Scan for the cell matching the given text and deliver its (x, y) coordinate at center. 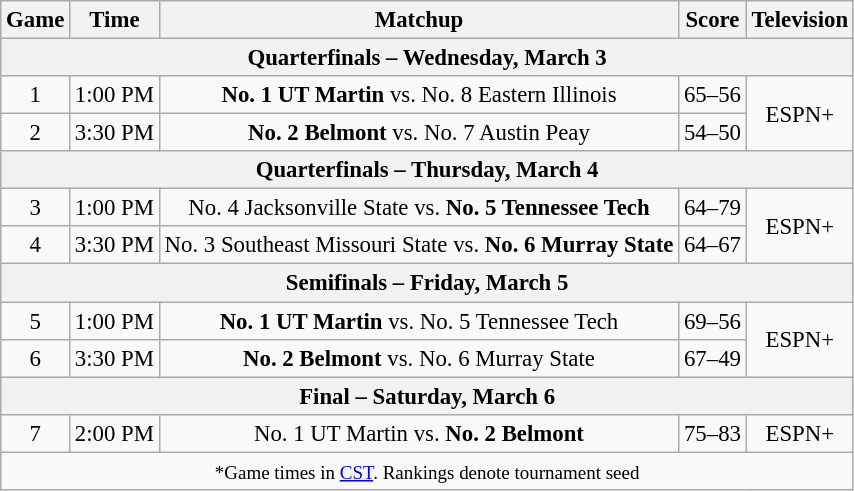
Television (800, 20)
Final – Saturday, March 6 (428, 396)
6 (36, 358)
5 (36, 321)
No. 2 Belmont vs. No. 6 Murray State (418, 358)
Semifinals – Friday, March 5 (428, 283)
*Game times in CST. Rankings denote tournament seed (428, 471)
No. 1 UT Martin vs. No. 2 Belmont (418, 433)
67–49 (713, 358)
No. 1 UT Martin vs. No. 5 Tennessee Tech (418, 321)
64–79 (713, 208)
Quarterfinals – Wednesday, March 3 (428, 58)
Score (713, 20)
Matchup (418, 20)
7 (36, 433)
64–67 (713, 245)
No. 3 Southeast Missouri State vs. No. 6 Murray State (418, 245)
4 (36, 245)
69–56 (713, 321)
54–50 (713, 133)
3 (36, 208)
75–83 (713, 433)
2 (36, 133)
Time (115, 20)
Quarterfinals – Thursday, March 4 (428, 170)
No. 2 Belmont vs. No. 7 Austin Peay (418, 133)
2:00 PM (115, 433)
Game (36, 20)
65–56 (713, 95)
No. 4 Jacksonville State vs. No. 5 Tennessee Tech (418, 208)
No. 1 UT Martin vs. No. 8 Eastern Illinois (418, 95)
1 (36, 95)
